Pinpoint the cell where the given text exists, returning its (X, Y) midpoint coordinate. 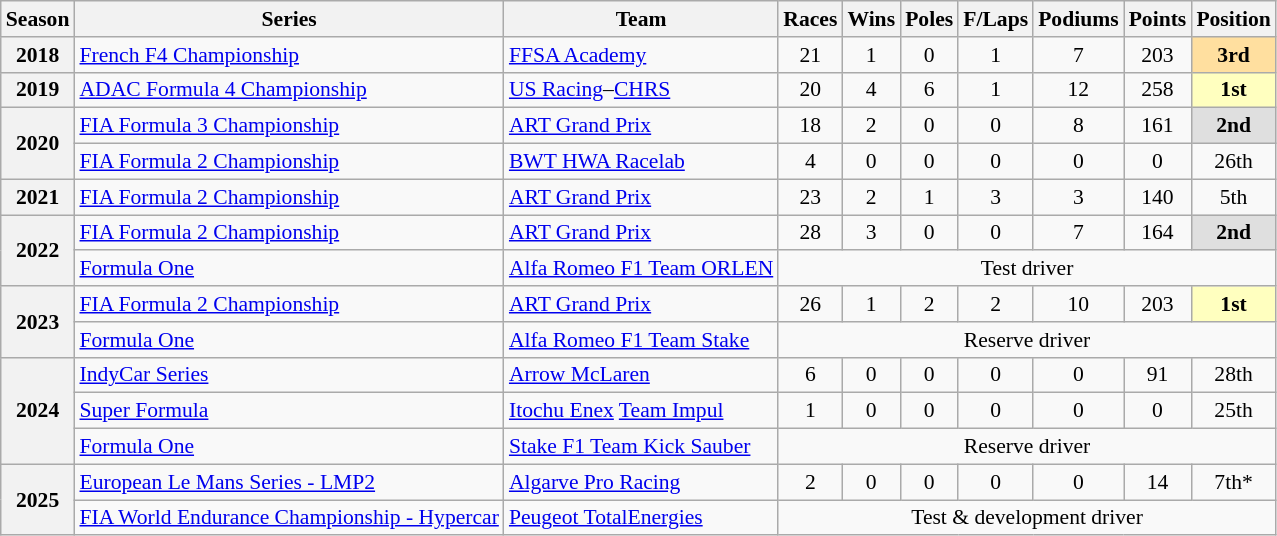
ADAC Formula 4 Championship (288, 90)
140 (1158, 197)
FFSA Academy (641, 55)
258 (1158, 90)
Team (641, 19)
164 (1158, 233)
Arrow McLaren (641, 375)
2024 (38, 410)
FIA World Endurance Championship - Hypercar (288, 518)
5th (1233, 197)
28 (810, 233)
Points (1158, 19)
28th (1233, 375)
2019 (38, 90)
161 (1158, 126)
23 (810, 197)
2023 (38, 322)
Itochu Enex Team Impul (641, 411)
Series (288, 19)
26th (1233, 162)
2020 (38, 144)
91 (1158, 375)
10 (1078, 304)
Super Formula (288, 411)
Algarve Pro Racing (641, 482)
Position (1233, 19)
26 (810, 304)
European Le Mans Series - LMP2 (288, 482)
Alfa Romeo F1 Team ORLEN (641, 269)
7th* (1233, 482)
Alfa Romeo F1 Team Stake (641, 340)
French F4 Championship (288, 55)
US Racing–CHRS (641, 90)
2022 (38, 250)
Wins (871, 19)
Stake F1 Team Kick Sauber (641, 447)
Races (810, 19)
IndyCar Series (288, 375)
BWT HWA Racelab (641, 162)
Season (38, 19)
Peugeot TotalEnergies (641, 518)
2025 (38, 500)
20 (810, 90)
Test driver (1027, 269)
Podiums (1078, 19)
18 (810, 126)
Test & development driver (1027, 518)
Poles (929, 19)
25th (1233, 411)
12 (1078, 90)
3rd (1233, 55)
2018 (38, 55)
14 (1158, 482)
21 (810, 55)
2021 (38, 197)
8 (1078, 126)
F/Laps (996, 19)
FIA Formula 3 Championship (288, 126)
